Scan for the cell matching the given text and deliver its (x, y) coordinate at center. 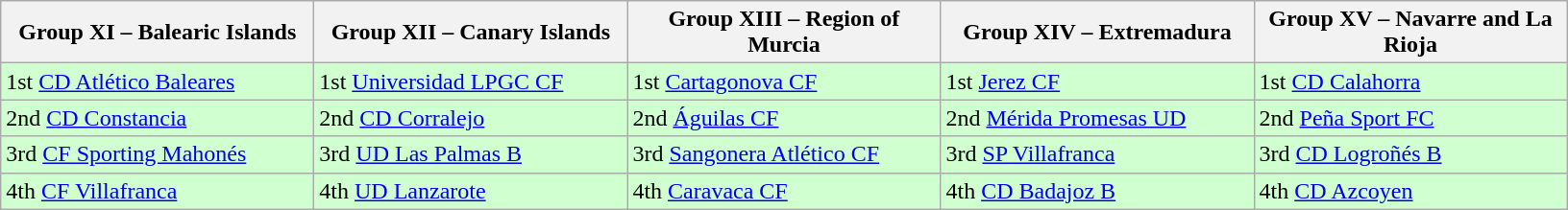
3rd CD Logroñés B (1410, 154)
2nd Águilas CF (784, 118)
1st CD Atlético Baleares (158, 82)
1st Cartagonova CF (784, 82)
4th CD Badajoz B (1097, 191)
1st Universidad LPGC CF (471, 82)
1st Jerez CF (1097, 82)
2nd Peña Sport FC (1410, 118)
2nd Mérida Promesas UD (1097, 118)
Group XIV – Extremadura (1097, 33)
Group XIII – Region of Murcia (784, 33)
3rd Sangonera Atlético CF (784, 154)
3rd CF Sporting Mahonés (158, 154)
3rd UD Las Palmas B (471, 154)
4th CD Azcoyen (1410, 191)
Group XV – Navarre and La Rioja (1410, 33)
2nd CD Corralejo (471, 118)
Group XI – Balearic Islands (158, 33)
3rd SP Villafranca (1097, 154)
1st CD Calahorra (1410, 82)
4th UD Lanzarote (471, 191)
4th Caravaca CF (784, 191)
2nd CD Constancia (158, 118)
4th CF Villafranca (158, 191)
Group XII – Canary Islands (471, 33)
